Pinpoint the cell where the given text exists, returning its [x, y] midpoint coordinate. 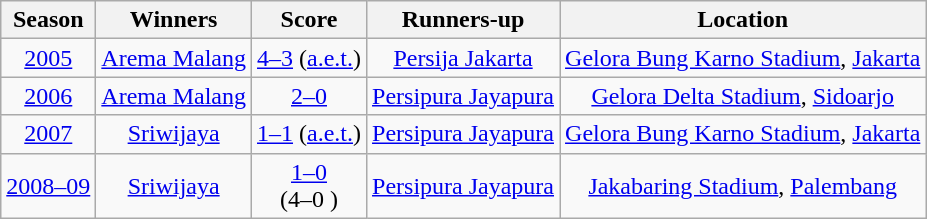
Location [743, 20]
1–1 (a.e.t.) [308, 134]
2008–09 [48, 186]
Score [308, 20]
2–0 [308, 96]
Gelora Delta Stadium, Sidoarjo [743, 96]
2006 [48, 96]
Season [48, 20]
2007 [48, 134]
Jakabaring Stadium, Palembang [743, 186]
Winners [174, 20]
Runners-up [464, 20]
2005 [48, 58]
Persija Jakarta [464, 58]
4–3 (a.e.t.) [308, 58]
1–0(4–0 ) [308, 186]
